Scan for the cell matching the given text and deliver its [x, y] coordinate at center. 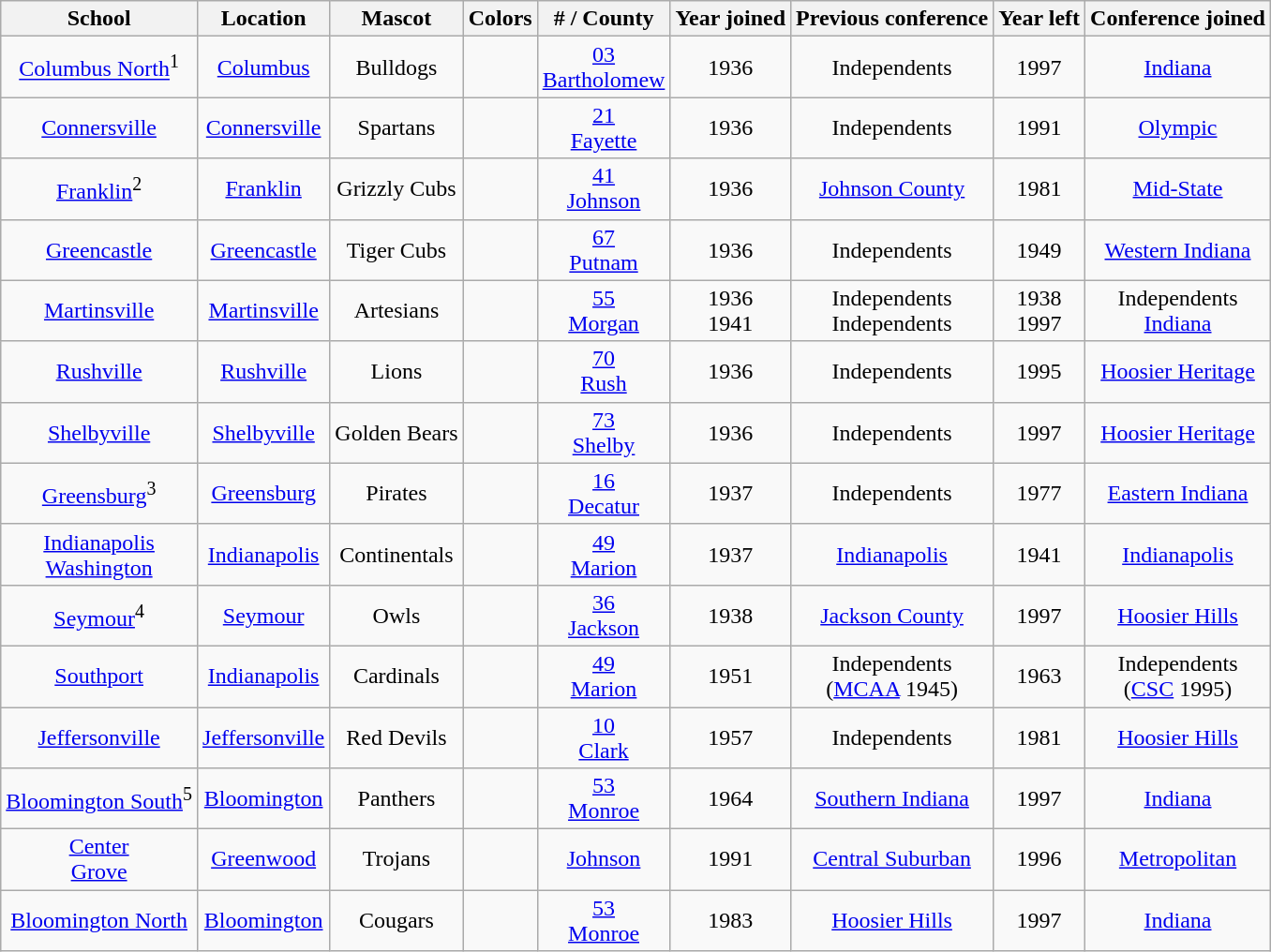
Location [264, 19]
21 Fayette [604, 127]
School [99, 19]
Central Suburban [892, 860]
Independents(MCAA 1945) [892, 677]
Continentals [396, 555]
Franklin2 [99, 189]
Mid-State [1178, 189]
41 Johnson [604, 189]
Conference joined [1178, 19]
1938 [731, 615]
1983 [731, 920]
Columbus [264, 67]
Cardinals [396, 677]
Columbus North1 [99, 67]
Indianapolis Washington [99, 555]
Grizzly Cubs [396, 189]
70 Rush [604, 371]
Bulldogs [396, 67]
1995 [1039, 371]
IndependentsIndependents [892, 311]
49Marion [604, 555]
Artesians [396, 311]
Metropolitan [1178, 860]
Red Devils [396, 736]
Greenwood [264, 860]
Mascot [396, 19]
67 Putnam [604, 249]
1963 [1039, 677]
Jackson County [892, 615]
1964 [731, 798]
03 Bartholomew [604, 67]
Spartans [396, 127]
36 Jackson [604, 615]
Pirates [396, 493]
Johnson County [892, 189]
Bloomington North [99, 920]
Golden Bears [396, 433]
16 Decatur [604, 493]
Southport [99, 677]
Independents(CSC 1995) [1178, 677]
1996 [1039, 860]
Johnson [604, 860]
IndependentsIndiana [1178, 311]
Southern Indiana [892, 798]
73 Shelby [604, 433]
Year left [1039, 19]
Greensburg3 [99, 493]
Bloomington South5 [99, 798]
Colors [501, 19]
Greensburg [264, 493]
# / County [604, 19]
55 Morgan [604, 311]
Franklin [264, 189]
49 Marion [604, 677]
Cougars [396, 920]
Olympic [1178, 127]
Center Grove [99, 860]
Previous conference [892, 19]
Western Indiana [1178, 249]
19381997 [1039, 311]
Seymour4 [99, 615]
19361941 [731, 311]
Eastern Indiana [1178, 493]
1941 [1039, 555]
Panthers [396, 798]
Lions [396, 371]
1951 [731, 677]
Owls [396, 615]
Year joined [731, 19]
Tiger Cubs [396, 249]
10 Clark [604, 736]
1949 [1039, 249]
Trojans [396, 860]
1977 [1039, 493]
1957 [731, 736]
Seymour [264, 615]
